Output the (X, Y) coordinate of the center of the cell containing the given text.  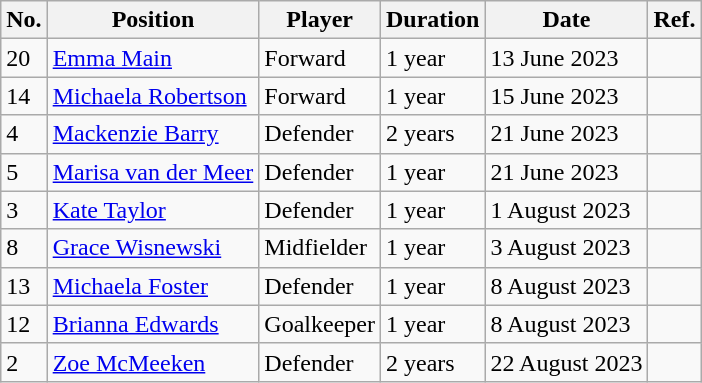
Mackenzie Barry (153, 134)
Brianna Edwards (153, 324)
Zoe McMeeken (153, 362)
5 (24, 172)
22 August 2023 (566, 362)
Player (320, 20)
Michaela Robertson (153, 96)
Emma Main (153, 58)
Kate Taylor (153, 210)
20 (24, 58)
14 (24, 96)
13 (24, 286)
1 August 2023 (566, 210)
3 (24, 210)
Duration (432, 20)
Ref. (674, 20)
Grace Wisnewski (153, 248)
12 (24, 324)
15 June 2023 (566, 96)
3 August 2023 (566, 248)
8 (24, 248)
13 June 2023 (566, 58)
Marisa van der Meer (153, 172)
2 (24, 362)
Midfielder (320, 248)
Michaela Foster (153, 286)
Goalkeeper (320, 324)
4 (24, 134)
Date (566, 20)
No. (24, 20)
Position (153, 20)
